Identify which cell holds the provided text, then report its (x, y) central coordinate. 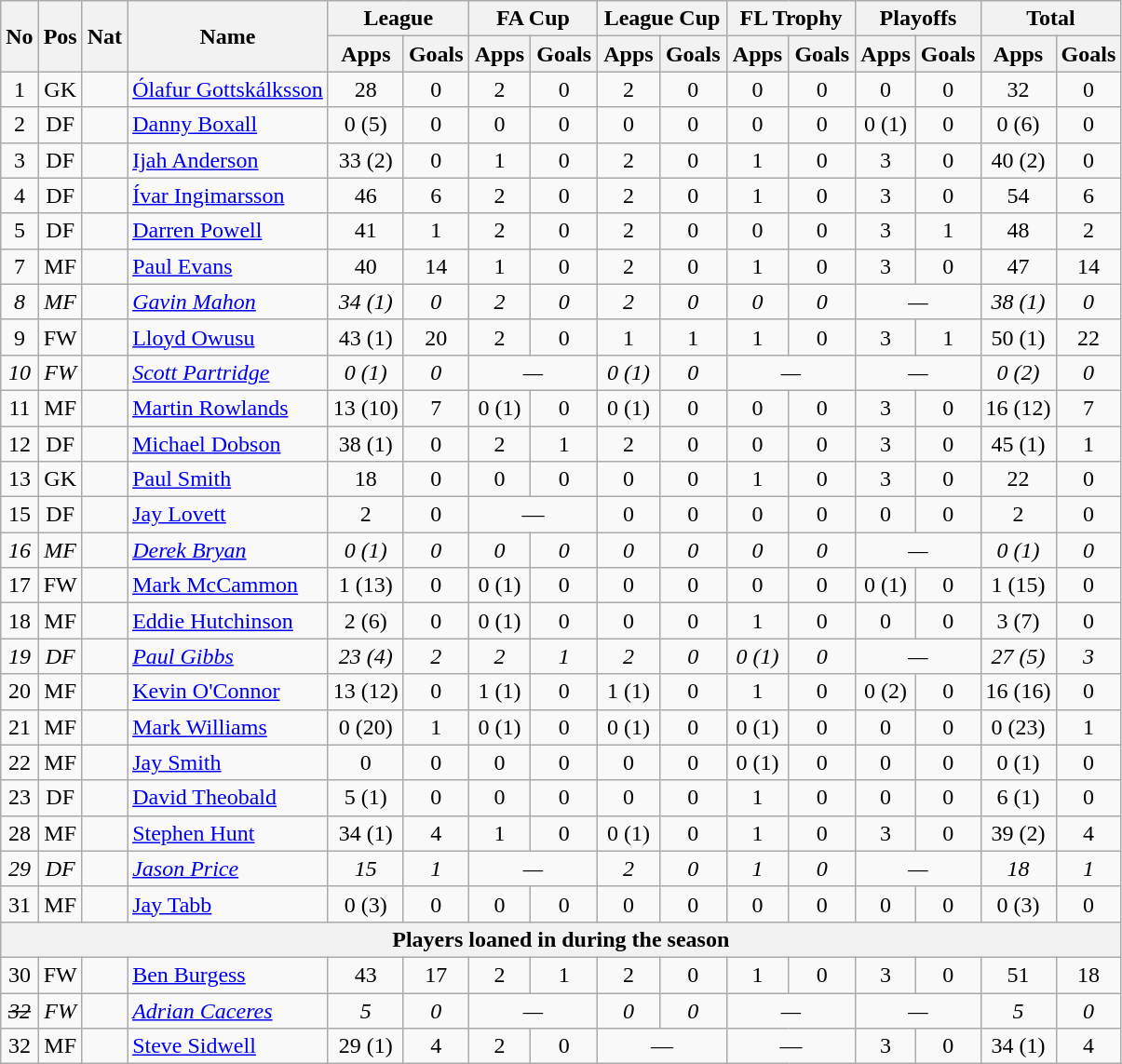
19 (20, 656)
0 (23) (1019, 727)
Ben Burgess (228, 975)
David Theobald (228, 798)
Derek Bryan (228, 550)
40 (365, 266)
FA Cup (533, 19)
39 (2) (1019, 833)
FL Trophy (791, 19)
16 (12) (1019, 408)
41 (365, 231)
Martin Rowlands (228, 408)
Mark Williams (228, 727)
5 (1) (365, 798)
1 (15) (1019, 586)
27 (5) (1019, 656)
6 (1) (1019, 798)
47 (1019, 266)
League Cup (663, 19)
21 (20, 727)
23 (20, 798)
31 (20, 904)
Ívar Ingimarsson (228, 195)
51 (1019, 975)
0 (20) (365, 727)
Paul Evans (228, 266)
12 (20, 444)
Darren Powell (228, 231)
30 (20, 975)
Jason Price (228, 869)
Stephen Hunt (228, 833)
48 (1019, 231)
Eddie Hutchinson (228, 621)
46 (365, 195)
League (399, 19)
54 (1019, 195)
Paul Gibbs (228, 656)
8 (20, 302)
2 (6) (365, 621)
Playoffs (918, 19)
0 (6) (1019, 125)
Ijah Anderson (228, 160)
Adrian Caceres (228, 1010)
13 (12) (365, 692)
Jay Smith (228, 762)
16 (20, 550)
Total (1050, 19)
9 (20, 337)
Gavin Mahon (228, 302)
16 (16) (1019, 692)
Lloyd Owusu (228, 337)
Jay Lovett (228, 515)
3 (7) (1019, 621)
Danny Boxall (228, 125)
Kevin O'Connor (228, 692)
Jay Tabb (228, 904)
45 (1) (1019, 444)
1 (13) (365, 586)
13 (20, 479)
Nat (104, 36)
Paul Smith (228, 479)
43 (365, 975)
Mark McCammon (228, 586)
Name (228, 36)
Pos (60, 36)
Ólafur Gottskálksson (228, 89)
43 (1) (365, 337)
Steve Sidwell (228, 1046)
Michael Dobson (228, 444)
23 (4) (365, 656)
13 (10) (365, 408)
29 (1) (365, 1046)
29 (20, 869)
50 (1) (1019, 337)
40 (2) (1019, 160)
Players loaned in during the season (561, 939)
Scott Partridge (228, 372)
0 (5) (365, 125)
No (20, 36)
11 (20, 408)
33 (2) (365, 160)
10 (20, 372)
